Scan for the cell matching the given text and deliver its (x, y) coordinate at center. 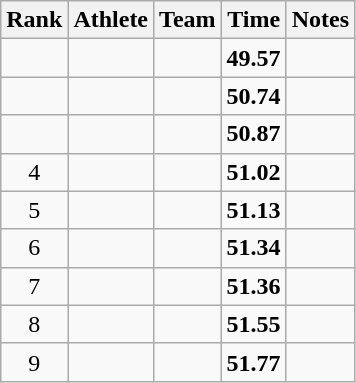
51.34 (254, 248)
5 (34, 210)
6 (34, 248)
8 (34, 324)
9 (34, 362)
51.36 (254, 286)
51.13 (254, 210)
51.02 (254, 172)
51.77 (254, 362)
50.74 (254, 96)
Athlete (111, 20)
50.87 (254, 134)
49.57 (254, 58)
Team (188, 20)
Rank (34, 20)
51.55 (254, 324)
Time (254, 20)
Notes (320, 20)
7 (34, 286)
4 (34, 172)
